Provide the [X, Y] coordinate of the cell's center where the given text is located.  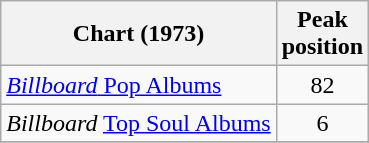
Billboard Top Soul Albums [138, 123]
Chart (1973) [138, 34]
82 [322, 85]
Billboard Pop Albums [138, 85]
Peakposition [322, 34]
6 [322, 123]
